Return (X, Y) of the center of cell containing provided text 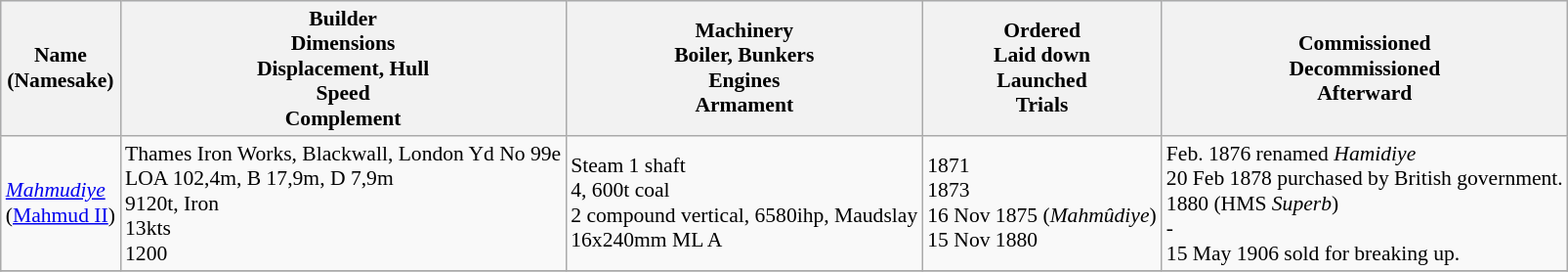
BuilderDimensionsDisplacement, HullSpeedComplement (343, 68)
Steam 1 shaft4, 600t coal2 compound vertical, 6580ihp, Maudslay16x240mm ML A (744, 204)
Feb. 1876 renamed Hamidiye20 Feb 1878 purchased by British government. 1880 (HMS Superb)-15 May 1906 sold for breaking up. (1365, 204)
Thames Iron Works, Blackwall, London Yd No 99eLOA 102,4m, B 17,9m, D 7,9m9120t, Iron13kts1200 (343, 204)
1871187316 Nov 1875 (Mahmûdiye)15 Nov 1880 (1041, 204)
Name(Namesake) (61, 68)
Mahmudiye(Mahmud II) (61, 204)
OrderedLaid downLaunchedTrials (1041, 68)
CommissionedDecommissionedAfterward (1365, 68)
MachineryBoiler, BunkersEnginesArmament (744, 68)
